Capture the cell that displays the provided text and extract its [X, Y] central coordinate. 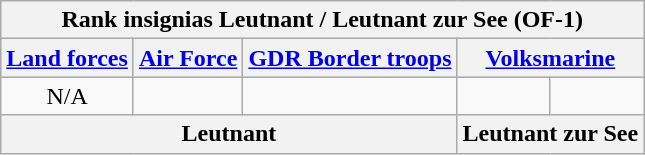
Leutnant [229, 134]
Leutnant zur See [550, 134]
Land forces [68, 58]
N/A [68, 96]
Volksmarine [550, 58]
Air Force [188, 58]
Rank insignias Leutnant / Leutnant zur See (OF-1) [322, 20]
GDR Border troops [350, 58]
